Output the (X, Y) coordinate of the center of the cell containing the given text.  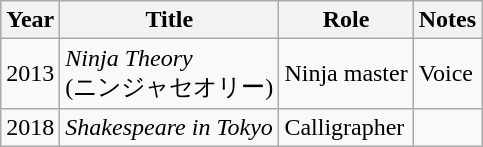
Calligrapher (346, 127)
Year (30, 20)
Ninja master (346, 74)
Voice (447, 74)
Ninja Theory(ニンジャセオリー) (170, 74)
2013 (30, 74)
Notes (447, 20)
Shakespeare in Tokyo (170, 127)
Role (346, 20)
Title (170, 20)
2018 (30, 127)
